From the cell containing the given text, extract its center point as [X, Y] coordinate. 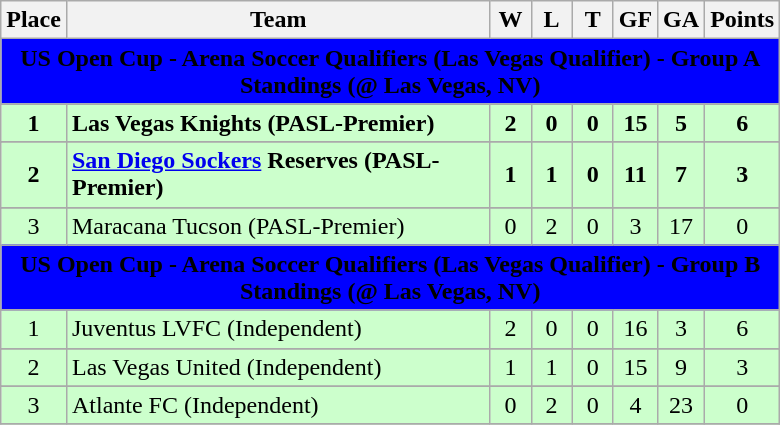
US Open Cup - Arena Soccer Qualifiers (Las Vegas Qualifier) - Group A Standings (@ Las Vegas, NV) [390, 72]
GF [635, 20]
Points [742, 20]
5 [682, 123]
Las Vegas Knights (PASL-Premier) [278, 123]
Team [278, 20]
GA [682, 20]
23 [682, 405]
Juventus LVFC (Independent) [278, 329]
Place [34, 20]
Atlante FC (Independent) [278, 405]
W [510, 20]
San Diego Sockers Reserves (PASL-Premier) [278, 174]
9 [682, 367]
T [592, 20]
7 [682, 174]
17 [682, 226]
11 [635, 174]
4 [635, 405]
US Open Cup - Arena Soccer Qualifiers (Las Vegas Qualifier) - Group B Standings (@ Las Vegas, NV) [390, 278]
Las Vegas United (Independent) [278, 367]
L [552, 20]
16 [635, 329]
Maracana Tucson (PASL-Premier) [278, 226]
